From the cell containing the given text, extract its center point as (x, y) coordinate. 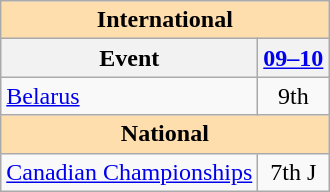
7th J (294, 172)
National (165, 134)
9th (294, 96)
International (165, 20)
Canadian Championships (130, 172)
Belarus (130, 96)
09–10 (294, 58)
Event (130, 58)
